Find where the given text appears and provide that cell's center as (X, Y) coordinate. 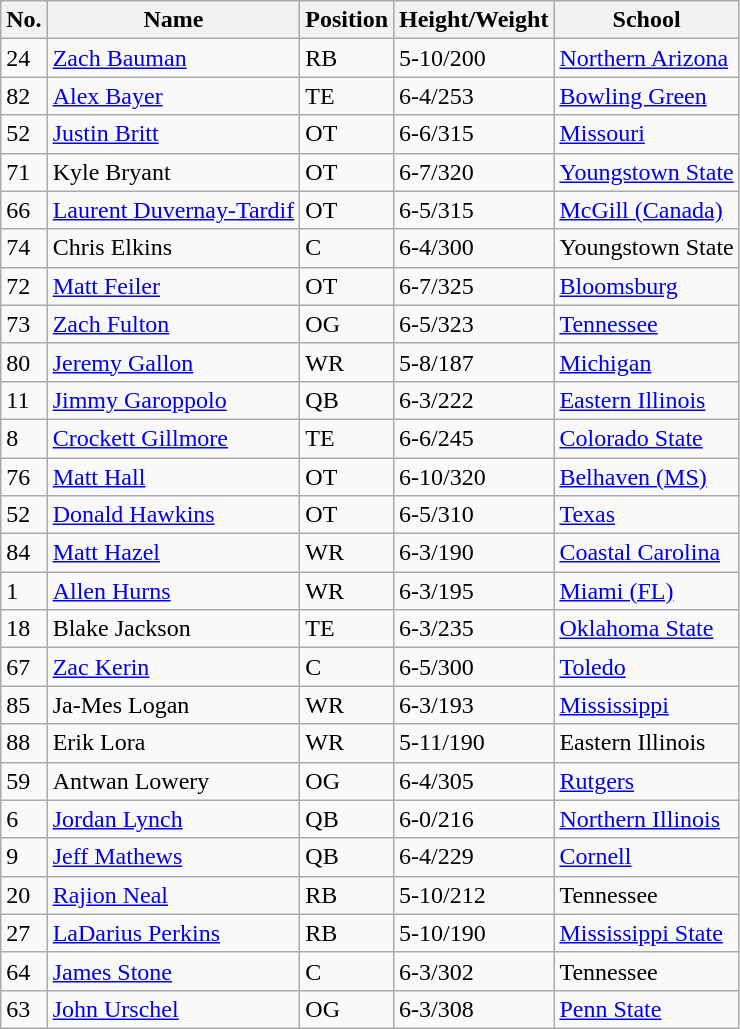
85 (24, 705)
Colorado State (646, 438)
Crockett Gillmore (174, 438)
Allen Hurns (174, 591)
Michigan (646, 362)
6-5/323 (474, 324)
Penn State (646, 1009)
Northern Arizona (646, 58)
Chris Elkins (174, 248)
School (646, 20)
6-6/245 (474, 438)
6-3/190 (474, 553)
5-11/190 (474, 743)
Alex Bayer (174, 96)
Jeff Mathews (174, 857)
80 (24, 362)
Laurent Duvernay-Tardif (174, 210)
6-5/315 (474, 210)
9 (24, 857)
Texas (646, 515)
6 (24, 819)
Blake Jackson (174, 629)
Bowling Green (646, 96)
Ja-Mes Logan (174, 705)
Kyle Bryant (174, 172)
Oklahoma State (646, 629)
LaDarius Perkins (174, 933)
71 (24, 172)
Rutgers (646, 781)
84 (24, 553)
Antwan Lowery (174, 781)
Cornell (646, 857)
66 (24, 210)
27 (24, 933)
5-8/187 (474, 362)
6-3/195 (474, 591)
Mississippi State (646, 933)
Zach Bauman (174, 58)
6-5/310 (474, 515)
6-3/193 (474, 705)
63 (24, 1009)
72 (24, 286)
Matt Hazel (174, 553)
6-3/302 (474, 971)
6-3/235 (474, 629)
76 (24, 477)
Bloomsburg (646, 286)
6-4/305 (474, 781)
Coastal Carolina (646, 553)
20 (24, 895)
6-10/320 (474, 477)
6-7/320 (474, 172)
73 (24, 324)
Matt Feiler (174, 286)
5-10/200 (474, 58)
6-3/222 (474, 400)
Jimmy Garoppolo (174, 400)
6-4/300 (474, 248)
No. (24, 20)
Missouri (646, 134)
6-7/325 (474, 286)
Rajion Neal (174, 895)
Name (174, 20)
Northern Illinois (646, 819)
11 (24, 400)
6-5/300 (474, 667)
6-4/253 (474, 96)
5-10/212 (474, 895)
74 (24, 248)
Erik Lora (174, 743)
Zac Kerin (174, 667)
Donald Hawkins (174, 515)
6-0/216 (474, 819)
Toledo (646, 667)
59 (24, 781)
18 (24, 629)
64 (24, 971)
Miami (FL) (646, 591)
67 (24, 667)
1 (24, 591)
24 (24, 58)
88 (24, 743)
6-3/308 (474, 1009)
Position (347, 20)
Mississippi (646, 705)
6-6/315 (474, 134)
Matt Hall (174, 477)
82 (24, 96)
Justin Britt (174, 134)
McGill (Canada) (646, 210)
Height/Weight (474, 20)
5-10/190 (474, 933)
James Stone (174, 971)
Belhaven (MS) (646, 477)
8 (24, 438)
6-4/229 (474, 857)
Zach Fulton (174, 324)
Jeremy Gallon (174, 362)
Jordan Lynch (174, 819)
John Urschel (174, 1009)
